Extract the (X, Y) coordinate from the center of the cell holding the provided text.  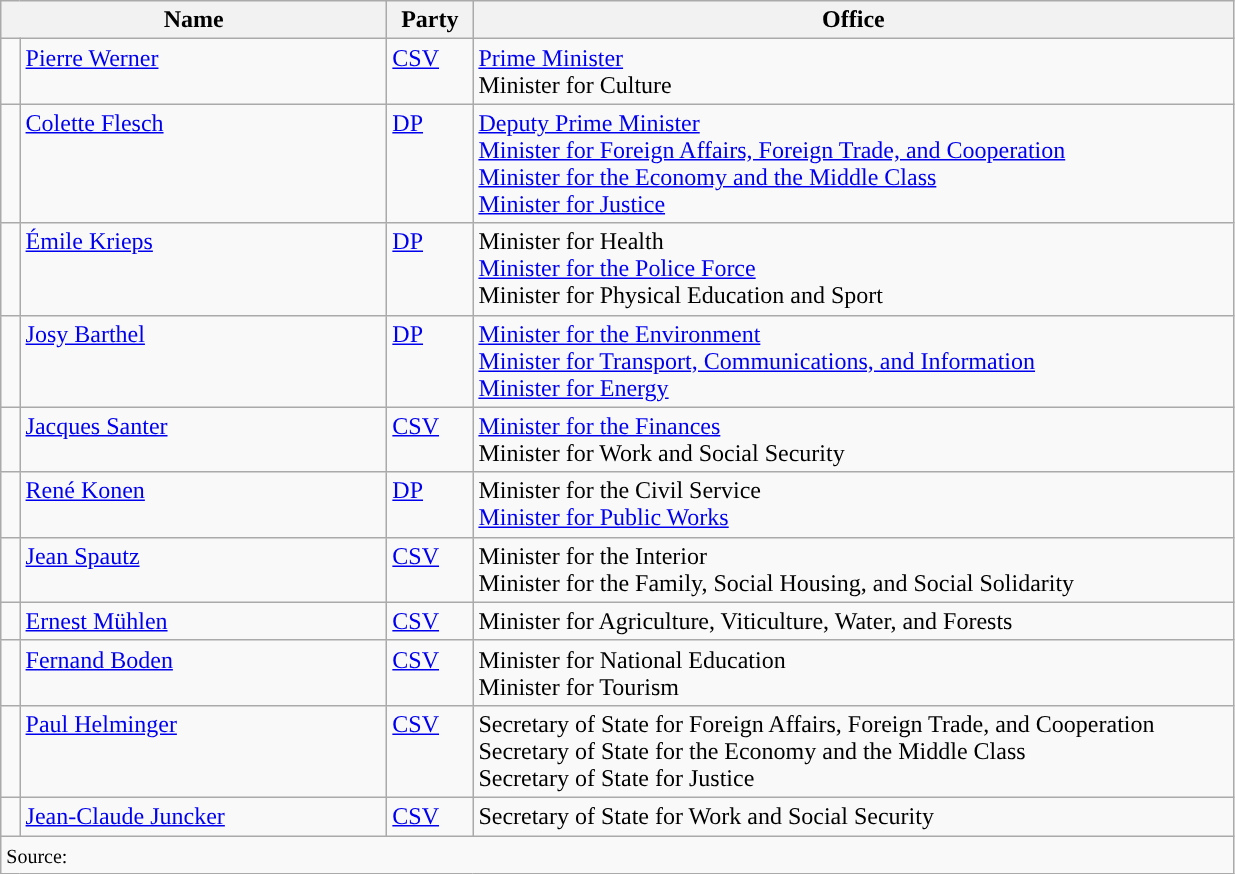
Source: (618, 855)
Minister for Agriculture, Viticulture, Water, and Forests (854, 621)
Fernand Boden (204, 672)
Émile Krieps (204, 269)
Prime Minister Minister for Culture (854, 72)
Secretary of State for Work and Social Security (854, 816)
Minister for the Interior Minister for the Family, Social Housing, and Social Solidarity (854, 570)
Jean-Claude Juncker (204, 816)
Minister for the Civil Service Minister for Public Works (854, 504)
Jean Spautz (204, 570)
Colette Flesch (204, 164)
René Konen (204, 504)
Name (194, 20)
Minister for National Education Minister for Tourism (854, 672)
Minister for the Finances Minister for Work and Social Security (854, 440)
Minister for the Environment Minister for Transport, Communications, and Information Minister for Energy (854, 361)
Minister for Health Minister for the Police Force Minister for Physical Education and Sport (854, 269)
Pierre Werner (204, 72)
Josy Barthel (204, 361)
Jacques Santer (204, 440)
Office (854, 20)
Paul Helminger (204, 751)
Deputy Prime Minister Minister for Foreign Affairs, Foreign Trade, and Cooperation Minister for the Economy and the Middle Class Minister for Justice (854, 164)
Party (430, 20)
Ernest Mühlen (204, 621)
